Identify which cell holds the provided text, then report its [X, Y] central coordinate. 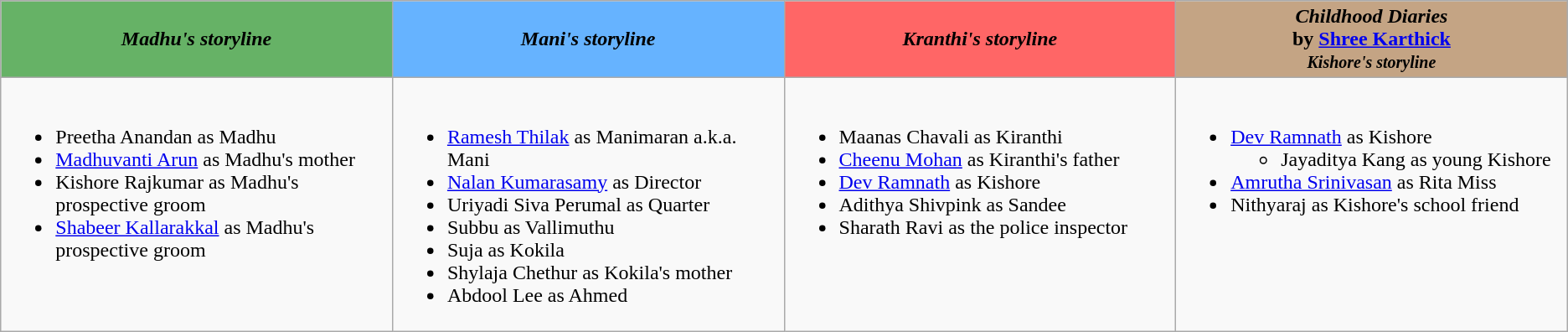
Maanas Chavali as KiranthiCheenu Mohan as Kiranthi's fatherDev Ramnath as KishoreAdithya Shivpink as SandeeSharath Ravi as the police inspector [980, 205]
Madhu's storyline [197, 39]
Dev Ramnath as KishoreJayaditya Kang as young KishoreAmrutha Srinivasan as Rita MissNithyaraj as Kishore's school friend [1372, 205]
Mani's storyline [588, 39]
Kranthi's storyline [980, 39]
Childhood Diaries by Shree KarthickKishore's storyline [1372, 39]
